Extract the (x, y) coordinate from the center of the cell holding the provided text.  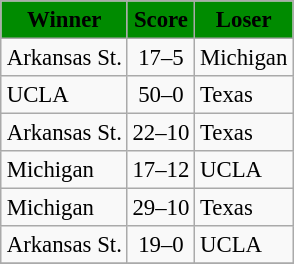
17–12 (161, 170)
50–0 (161, 95)
Loser (244, 20)
19–0 (161, 245)
Score (161, 20)
17–5 (161, 57)
Winner (64, 20)
29–10 (161, 208)
22–10 (161, 133)
